Find where the given text appears and provide that cell's center as [X, Y] coordinate. 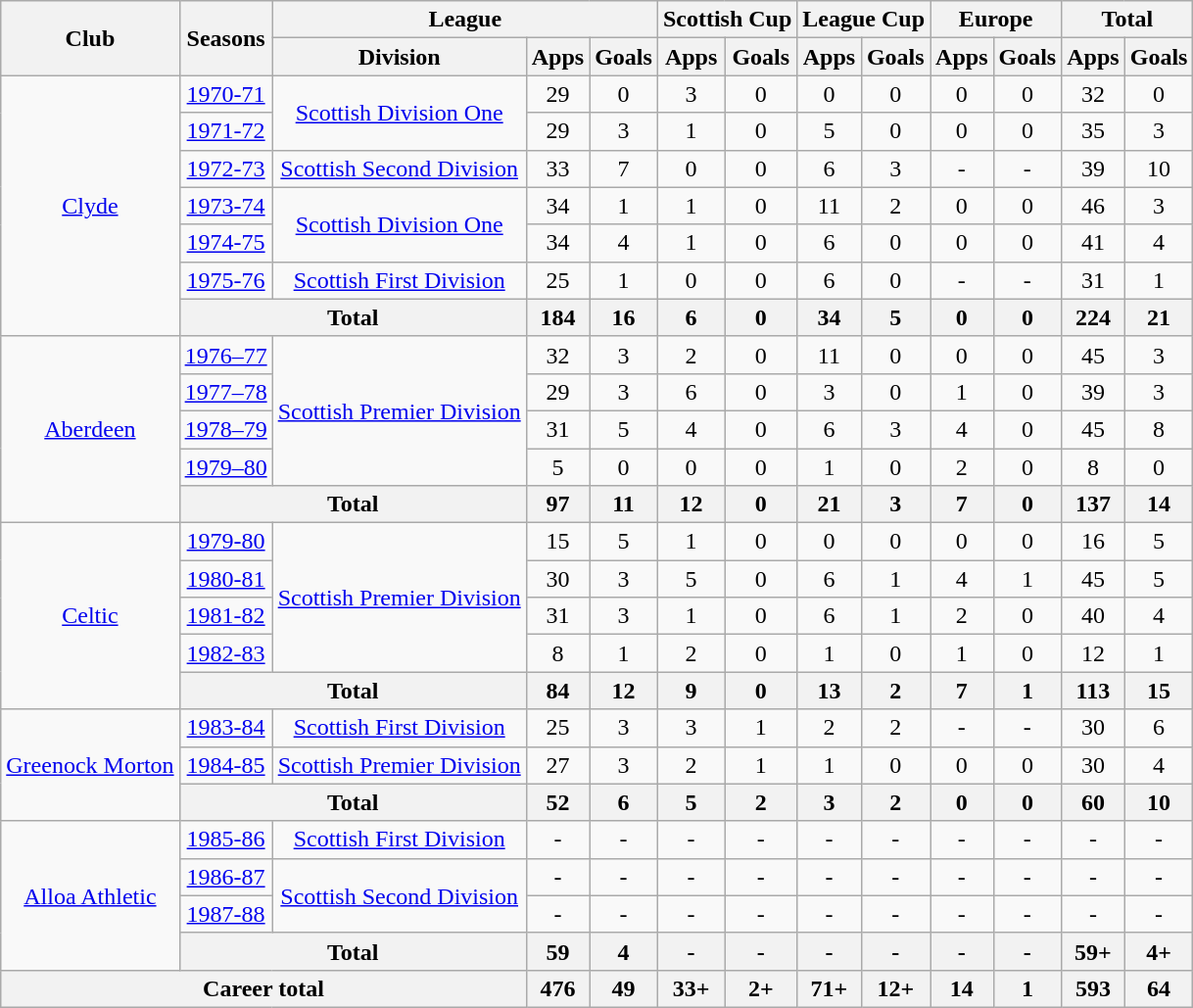
Greenock Morton [90, 765]
1979-80 [225, 542]
1984-85 [225, 765]
1977–78 [225, 392]
49 [624, 988]
27 [557, 765]
Scottish Cup [727, 20]
113 [1093, 691]
184 [557, 317]
41 [1093, 243]
60 [1093, 802]
1974-75 [225, 243]
1973-74 [225, 206]
64 [1159, 988]
13 [829, 691]
League [464, 20]
Career total [263, 988]
46 [1093, 206]
476 [557, 988]
1978–79 [225, 429]
League Cup [864, 20]
33+ [691, 988]
1980-81 [225, 579]
71+ [829, 988]
1987-88 [225, 914]
35 [1093, 131]
97 [557, 504]
33 [557, 168]
Alloa Athletic [90, 895]
Seasons [225, 38]
4+ [1159, 951]
1983-84 [225, 728]
9 [691, 691]
Aberdeen [90, 429]
Celtic [90, 616]
137 [1093, 504]
1981-82 [225, 616]
1972-73 [225, 168]
12+ [895, 988]
1979–80 [225, 467]
1986-87 [225, 877]
224 [1093, 317]
Club [90, 38]
40 [1093, 616]
1971-72 [225, 131]
1970-71 [225, 94]
593 [1093, 988]
59+ [1093, 951]
Europe [996, 20]
2+ [761, 988]
1985-86 [225, 840]
52 [557, 802]
1975-76 [225, 280]
Division [400, 57]
1976–77 [225, 355]
Clyde [90, 206]
1982-83 [225, 653]
59 [557, 951]
84 [557, 691]
